Return [x, y] of the center of cell containing provided text 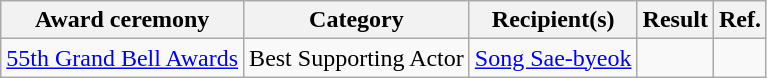
Award ceremony [122, 20]
Ref. [740, 20]
Best Supporting Actor [357, 58]
Result [675, 20]
Category [357, 20]
Recipient(s) [553, 20]
Song Sae-byeok [553, 58]
55th Grand Bell Awards [122, 58]
